Provide the (x, y) coordinate of the cell's center where the given text is located.  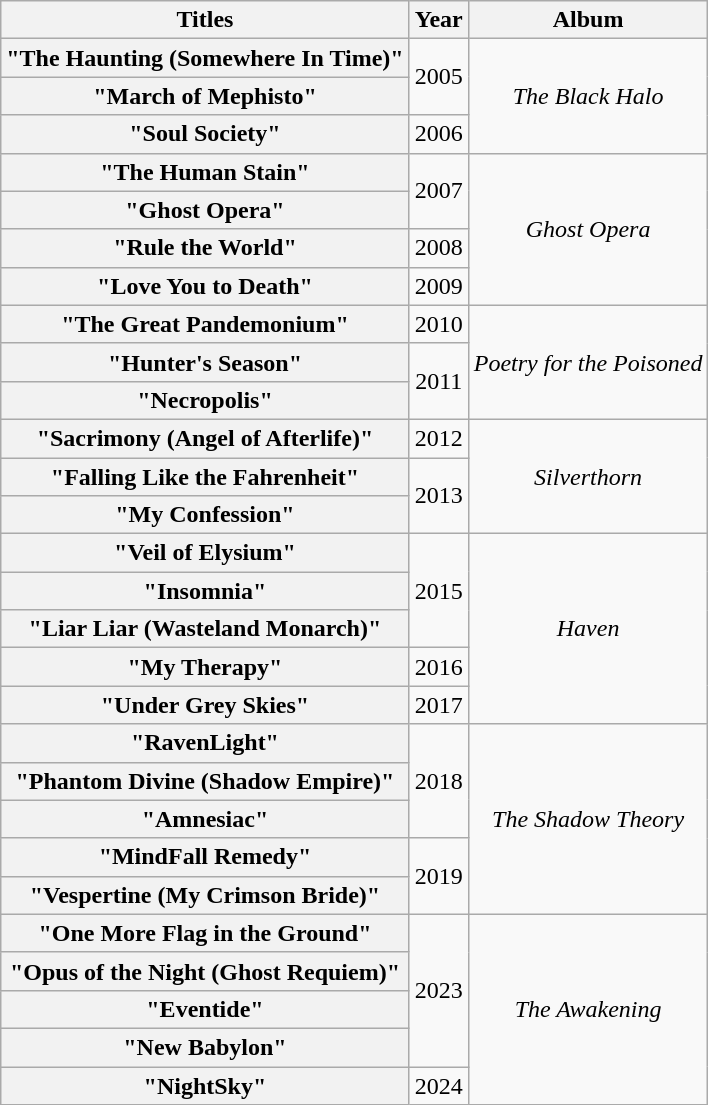
"The Human Stain" (205, 172)
2018 (438, 781)
"RavenLight" (205, 743)
2010 (438, 324)
"Ghost Opera" (205, 210)
2015 (438, 591)
"Love You to Death" (205, 286)
"Sacrimony (Angel of Afterlife)" (205, 438)
2013 (438, 496)
"One More Flag in the Ground" (205, 933)
Year (438, 20)
"My Confession" (205, 515)
"Vespertine (My Crimson Bride)" (205, 895)
Silverthorn (588, 476)
"NightSky" (205, 1085)
Album (588, 20)
"Under Grey Skies" (205, 705)
"Veil of Elysium" (205, 553)
2016 (438, 667)
"Falling Like the Fahrenheit" (205, 477)
"Necropolis" (205, 400)
2017 (438, 705)
2011 (438, 381)
Titles (205, 20)
"Hunter's Season" (205, 362)
"March of Mephisto" (205, 96)
2012 (438, 438)
"MindFall Remedy" (205, 857)
2019 (438, 876)
2007 (438, 191)
2009 (438, 286)
"My Therapy" (205, 667)
2023 (438, 990)
2005 (438, 77)
"Soul Society" (205, 134)
2006 (438, 134)
"The Haunting (Somewhere In Time)" (205, 58)
"Eventide" (205, 1009)
"Liar Liar (Wasteland Monarch)" (205, 629)
The Awakening (588, 1009)
"Rule the World" (205, 248)
"Insomnia" (205, 591)
2024 (438, 1085)
Poetry for the Poisoned (588, 362)
"New Babylon" (205, 1047)
Haven (588, 629)
"Amnesiac" (205, 819)
The Shadow Theory (588, 819)
"Phantom Divine (Shadow Empire)" (205, 781)
"Opus of the Night (Ghost Requiem)" (205, 971)
Ghost Opera (588, 229)
The Black Halo (588, 96)
"The Great Pandemonium" (205, 324)
2008 (438, 248)
